Output the [X, Y] coordinate of the center of the cell containing the given text.  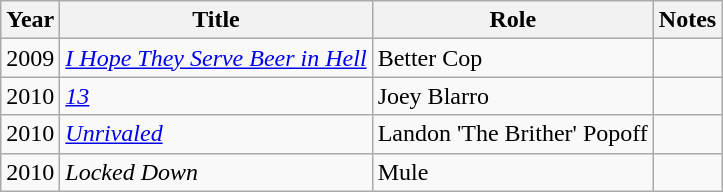
2009 [30, 58]
Locked Down [216, 172]
Unrivaled [216, 134]
I Hope They Serve Beer in Hell [216, 58]
Mule [512, 172]
Joey Blarro [512, 96]
Landon 'The Brither' Popoff [512, 134]
Year [30, 20]
Role [512, 20]
Notes [687, 20]
Better Cop [512, 58]
Title [216, 20]
13 [216, 96]
